Provide the [x, y] coordinate of the cell's center where the given text is located.  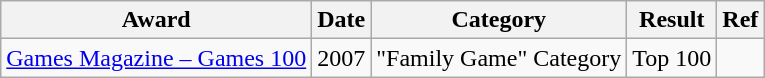
Category [499, 20]
2007 [342, 58]
Ref [740, 20]
Date [342, 20]
Award [156, 20]
Games Magazine – Games 100 [156, 58]
Result [672, 20]
Top 100 [672, 58]
"Family Game" Category [499, 58]
